Output the [X, Y] coordinate of the center of the cell containing the given text.  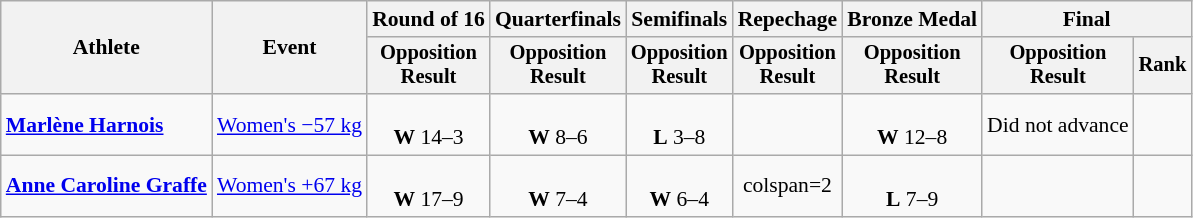
Bronze Medal [912, 19]
W 7–4 [558, 186]
W 17–9 [428, 186]
Anne Caroline Graffe [106, 186]
W 6–4 [680, 186]
Rank [1163, 66]
Event [290, 48]
Women's −57 kg [290, 124]
W 12–8 [912, 124]
Athlete [106, 48]
Final [1086, 19]
L 3–8 [680, 124]
Women's +67 kg [290, 186]
Round of 16 [428, 19]
Repechage [788, 19]
Did not advance [1058, 124]
W 14–3 [428, 124]
L 7–9 [912, 186]
colspan=2 [788, 186]
Quarterfinals [558, 19]
W 8–6 [558, 124]
Semifinals [680, 19]
Marlène Harnois [106, 124]
